Search for the cell housing the specified text and yield its [x, y] center coordinate. 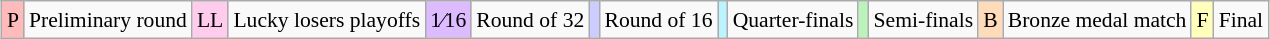
Semi-finals [924, 20]
1⁄16 [448, 20]
Final [1242, 20]
F [1202, 20]
Preliminary round [108, 20]
Bronze medal match [1098, 20]
B [990, 20]
Quarter-finals [794, 20]
LL [210, 20]
P [13, 20]
Round of 32 [530, 20]
Round of 16 [658, 20]
Lucky losers playoffs [326, 20]
